Search for the cell housing the specified text and yield its [X, Y] center coordinate. 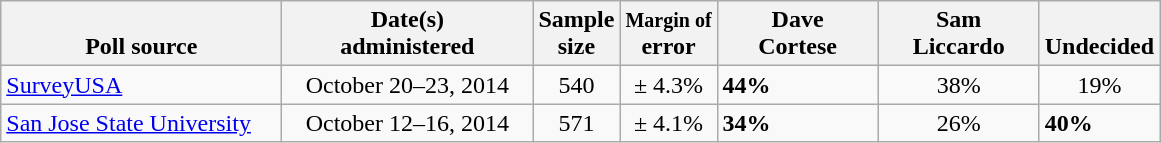
SurveyUSA [142, 85]
October 20–23, 2014 [408, 85]
40% [1099, 123]
± 4.1% [668, 123]
Undecided [1099, 34]
SamLiccardo [958, 34]
19% [1099, 85]
DaveCortese [798, 34]
± 4.3% [668, 85]
571 [576, 123]
34% [798, 123]
October 12–16, 2014 [408, 123]
Date(s)administered [408, 34]
540 [576, 85]
San Jose State University [142, 123]
38% [958, 85]
Samplesize [576, 34]
Poll source [142, 34]
44% [798, 85]
Margin oferror [668, 34]
26% [958, 123]
